Determine the (x, y) coordinate at the center of the cell enclosing the given text.  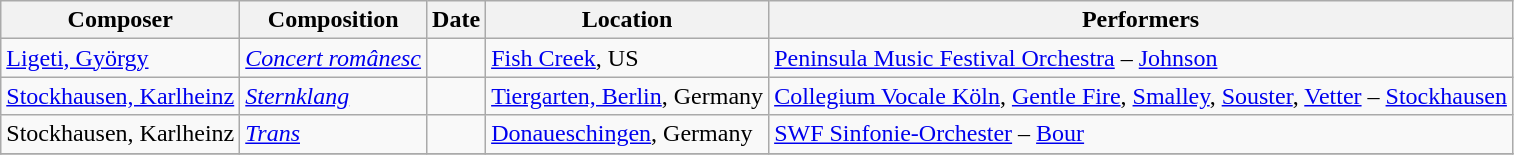
Location (628, 20)
Trans (334, 134)
Donaueschingen, Germany (628, 134)
Composer (120, 20)
Fish Creek, US (628, 58)
Concert românesc (334, 58)
Sternklang (334, 96)
Peninsula Music Festival Orchestra – Johnson (1141, 58)
Composition (334, 20)
Performers (1141, 20)
Tiergarten, Berlin, Germany (628, 96)
SWF Sinfonie-Orchester – Bour (1141, 134)
Date (456, 20)
Collegium Vocale Köln, Gentle Fire, Smalley, Souster, Vetter – Stockhausen (1141, 96)
Ligeti, György (120, 58)
